Output the (X, Y) coordinate of the center of the cell containing the given text.  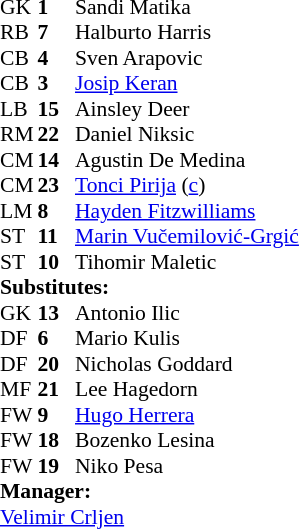
Niko Pesa (187, 466)
21 (57, 389)
Hayden Fitzwilliams (187, 211)
Bozenko Lesina (187, 441)
Tihomir Maletic (187, 262)
Ainsley Deer (187, 109)
Nicholas Goddard (187, 364)
Substitutes: (150, 287)
Mario Kulis (187, 339)
4 (57, 58)
20 (57, 364)
Halburto Harris (187, 33)
RB (19, 33)
Josip Keran (187, 83)
14 (57, 160)
10 (57, 262)
6 (57, 339)
Manager: (150, 491)
9 (57, 415)
8 (57, 211)
Lee Hagedorn (187, 389)
3 (57, 83)
22 (57, 135)
Antonio Ilic (187, 313)
18 (57, 441)
Daniel Niksic (187, 135)
13 (57, 313)
Agustin De Medina (187, 160)
RM (19, 135)
19 (57, 466)
MF (19, 389)
Tonci Pirija (c) (187, 185)
LB (19, 109)
Hugo Herrera (187, 415)
Marin Vučemilović-Grgić (187, 237)
LM (19, 211)
7 (57, 33)
GK (19, 313)
15 (57, 109)
Sven Arapovic (187, 58)
11 (57, 237)
23 (57, 185)
